Search for the cell housing the specified text and yield its (X, Y) center coordinate. 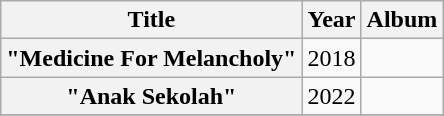
Year (332, 20)
"Anak Sekolah" (152, 96)
Album (402, 20)
"Medicine For Melancholy" (152, 58)
Title (152, 20)
2022 (332, 96)
2018 (332, 58)
